Search for the cell housing the specified text and yield its (X, Y) center coordinate. 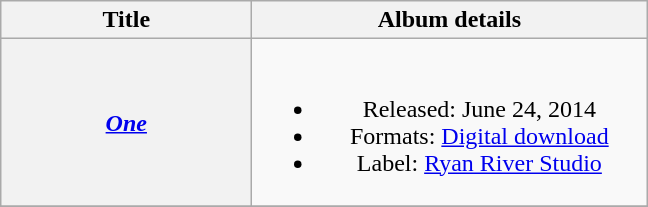
One (126, 122)
Album details (450, 20)
Title (126, 20)
Released: June 24, 2014Formats: Digital downloadLabel: Ryan River Studio (450, 122)
